Capture the cell that displays the provided text and extract its (x, y) central coordinate. 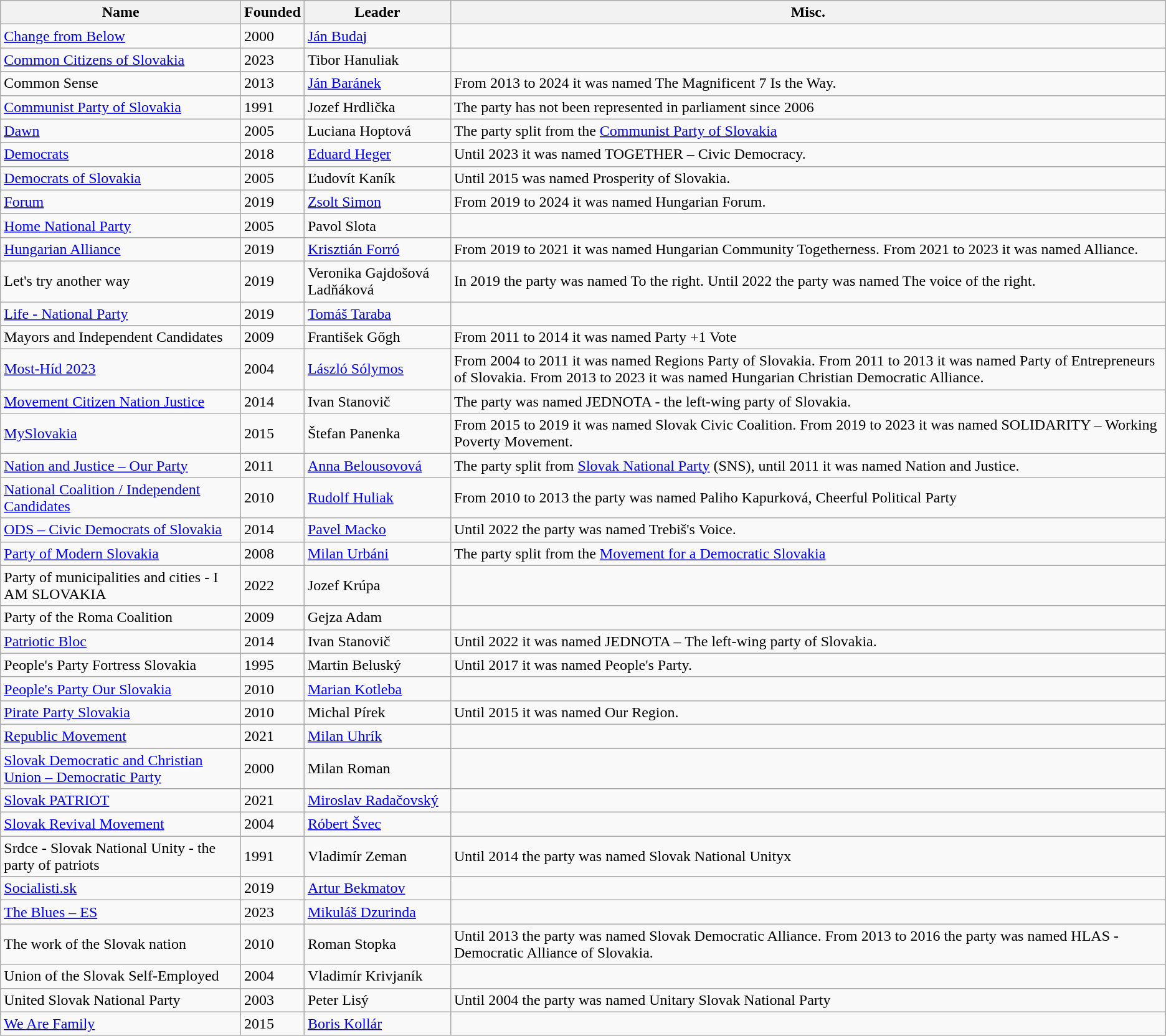
The party was named JEDNOTA - the left-wing party of Slovakia. (808, 402)
Union of the Slovak Self-Employed (121, 976)
Change from Below (121, 36)
Until 2015 it was named Our Region. (808, 712)
Martin Beluský (377, 665)
Pavel Macko (377, 530)
Until 2022 the party was named Trebiš's Voice. (808, 530)
Krisztián Forró (377, 249)
Artur Bekmatov (377, 888)
National Coalition / Independent Candidates (121, 498)
2013 (273, 83)
Róbert Švec (377, 824)
The Blues – ES (121, 912)
Until 2017 it was named People's Party. (808, 665)
Democrats of Slovakia (121, 178)
Republic Movement (121, 736)
Home National Party (121, 225)
Luciana Hoptová (377, 131)
Anna Belousovová (377, 466)
Until 2023 it was named TOGETHER – Civic Democracy. (808, 154)
Until 2022 it was named JEDNOTA – The left-wing party of Slovakia. (808, 641)
The work of the Slovak nation (121, 944)
The party split from the Communist Party of Slovakia (808, 131)
Founded (273, 12)
Srdce - Slovak National Unity - the party of patriots (121, 857)
Until 2004 the party was named Unitary Slovak National Party (808, 1000)
Slovak Revival Movement (121, 824)
Ján Baránek (377, 83)
Until 2014 the party was named Slovak National Unityx (808, 857)
From 2011 to 2014 it was named Party +1 Vote (808, 337)
Gejza Adam (377, 618)
Ľudovít Kaník (377, 178)
2011 (273, 466)
Slovak Democratic and Christian Union – Democratic Party (121, 768)
Michal Pírek (377, 712)
Until 2013 the party was named Slovak Democratic Alliance. From 2013 to 2016 the party was named HLAS - Democratic Alliance of Slovakia. (808, 944)
Life - National Party (121, 313)
Slovak PATRIOT (121, 801)
Boris Kollár (377, 1024)
Patriotic Bloc (121, 641)
Zsolt Simon (377, 202)
Ján Budaj (377, 36)
Democrats (121, 154)
2018 (273, 154)
Movement Citizen Nation Justice (121, 402)
Forum (121, 202)
Dawn (121, 131)
Marian Kotleba (377, 689)
Vladimír Krivjaník (377, 976)
Eduard Heger (377, 154)
From 2013 to 2024 it was named The Magnificent 7 Is the Way. (808, 83)
Common Citizens of Slovakia (121, 60)
Party of Modern Slovakia (121, 553)
Milan Uhrík (377, 736)
United Slovak National Party (121, 1000)
Hungarian Alliance (121, 249)
Misc. (808, 12)
People's Party Fortress Slovakia (121, 665)
Party of the Roma Coalition (121, 618)
From 2015 to 2019 it was named Slovak Civic Coalition. From 2019 to 2023 it was named SOLIDARITY – Working Poverty Movement. (808, 433)
The party has not been represented in parliament since 2006 (808, 107)
Common Sense (121, 83)
Tomáš Taraba (377, 313)
The party split from the Movement for a Democratic Slovakia (808, 553)
František Gőgh (377, 337)
In 2019 the party was named To the right. Until 2022 the party was named The voice of the right. (808, 281)
The party split from Slovak National Party (SNS), until 2011 it was named Nation and Justice. (808, 466)
Veronika Gajdošová Ladňáková (377, 281)
László Sólymos (377, 370)
Socialisti.sk (121, 888)
We Are Family (121, 1024)
Jozef Krúpa (377, 585)
Tibor Hanuliak (377, 60)
2008 (273, 553)
Peter Lisý (377, 1000)
Most-Híd 2023 (121, 370)
Name (121, 12)
Milan Urbáni (377, 553)
Nation and Justice – Our Party (121, 466)
1995 (273, 665)
Vladimír Zeman (377, 857)
Mayors and Independent Candidates (121, 337)
Communist Party of Slovakia (121, 107)
From 2010 to 2013 the party was named Paliho Kapurková, Cheerful Political Party (808, 498)
Party of municipalities and cities - I AM SLOVAKIA (121, 585)
2003 (273, 1000)
Pavol Slota (377, 225)
From 2019 to 2021 it was named Hungarian Community Togetherness. From 2021 to 2023 it was named Alliance. (808, 249)
Pirate Party Slovakia (121, 712)
ODS – Civic Democrats of Slovakia (121, 530)
Jozef Hrdlička (377, 107)
Until 2015 was named Prosperity of Slovakia. (808, 178)
2022 (273, 585)
Mikuláš Dzurinda (377, 912)
Leader (377, 12)
MySlovakia (121, 433)
Štefan Panenka (377, 433)
Let's try another way (121, 281)
Milan Roman (377, 768)
From 2019 to 2024 it was named Hungarian Forum. (808, 202)
Rudolf Huliak (377, 498)
Miroslav Radačovský (377, 801)
Roman Stopka (377, 944)
People's Party Our Slovakia (121, 689)
